Return [X, Y] of the center of cell containing provided text 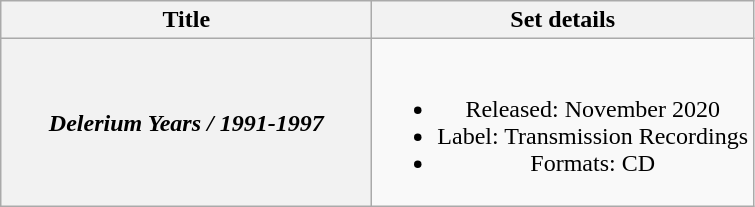
Released: November 2020Label: Transmission RecordingsFormats: CD [563, 122]
Set details [563, 20]
Delerium Years / 1991-1997 [186, 122]
Title [186, 20]
